Scan for the cell matching the given text and deliver its [x, y] coordinate at center. 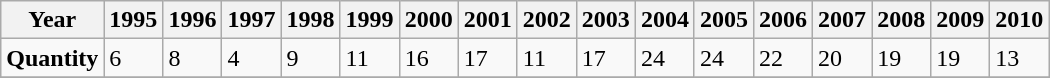
2008 [902, 20]
22 [784, 58]
2004 [664, 20]
1996 [192, 20]
Year [52, 20]
Quantity [52, 58]
2006 [784, 20]
1995 [134, 20]
20 [842, 58]
8 [192, 58]
2003 [606, 20]
2005 [724, 20]
13 [1020, 58]
2010 [1020, 20]
2002 [546, 20]
2009 [960, 20]
2007 [842, 20]
16 [428, 58]
9 [310, 58]
1997 [252, 20]
4 [252, 58]
1999 [370, 20]
6 [134, 58]
2001 [488, 20]
2000 [428, 20]
1998 [310, 20]
